Locate the cell with the specified text and output its (X, Y) center coordinate. 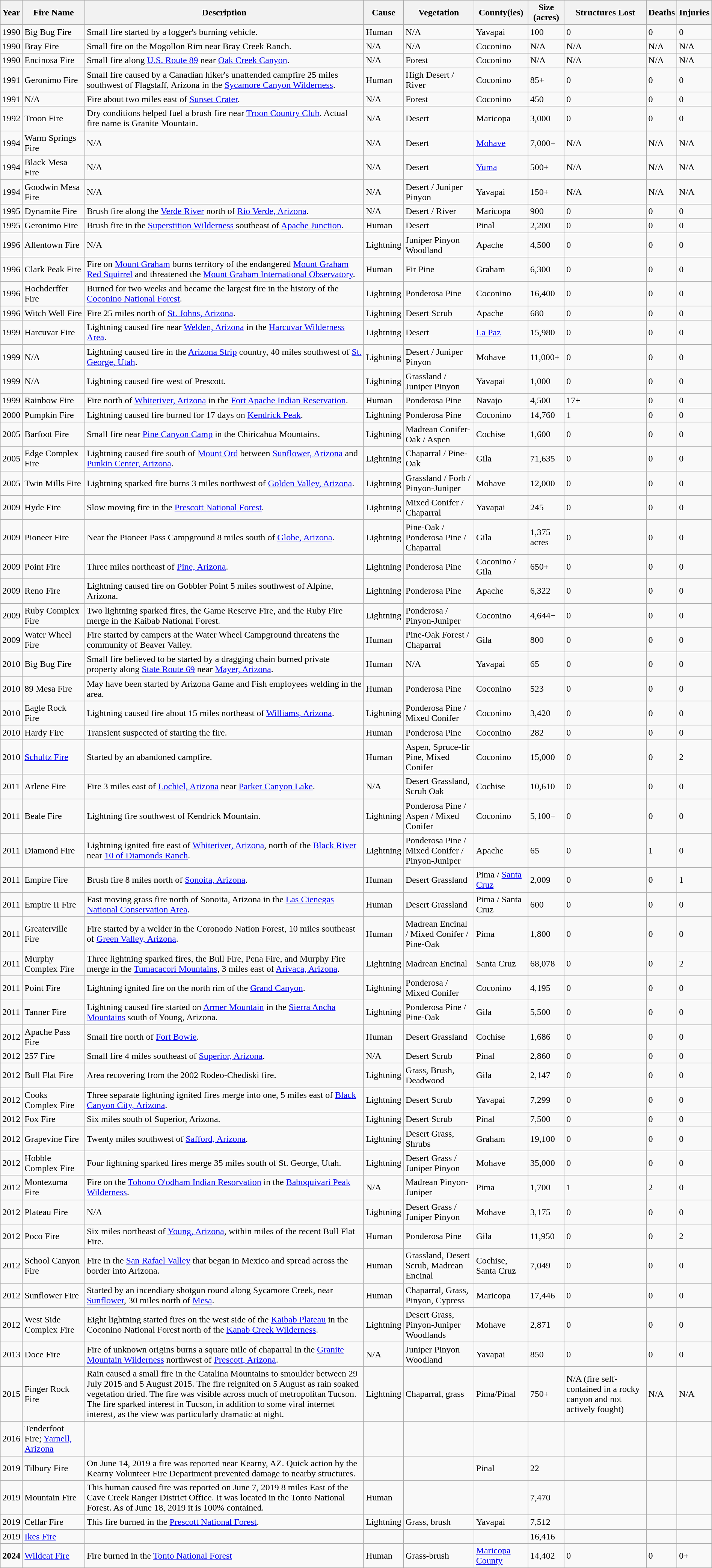
Harcuvar Fire (54, 333)
3,420 (546, 713)
Troon Fire (54, 119)
100 (546, 32)
4,195 (546, 988)
Aspen, Spruce-fir Pine, Mixed Conifer (439, 757)
Grapevine Fire (54, 1138)
22 (546, 1468)
Montezuma Fire (54, 1187)
Warm Springs Fire (54, 143)
Cochise, Santa Cruz (501, 1266)
Eagle Rock Fire (54, 713)
Vegetation (439, 13)
2013 (11, 1354)
Fire on the Tohono O'odham Indian Resorvation in the Baboquivari Peak Wilderness. (224, 1187)
800 (546, 640)
Empire Fire (54, 880)
Small fire 4 miles southeast of Superior, Arizona. (224, 1056)
Pioneer Fire (54, 537)
2,200 (546, 225)
17,446 (546, 1295)
Started by an abandoned campfire. (224, 757)
Ponderosa / Pinyon-Juniper (439, 615)
1,000 (546, 381)
11,000+ (546, 357)
2,009 (546, 880)
14,402 (546, 1556)
Small fire near Pine Canyon Camp in the Chiricahua Mountains. (224, 434)
Bray Fire (54, 46)
Rainbow Fire (54, 401)
Black Mesa Fire (54, 167)
N/A (fire self-contained in a rocky canyon and not actively fought) (605, 1394)
Water Wheel Fire (54, 640)
7,049 (546, 1266)
15,980 (546, 333)
Started by an incendiary shotgun round along Sycamore Creek, near Sunflower, 30 miles north of Mesa. (224, 1295)
Apache Pass Fire (54, 1036)
Edge Complex Fire (54, 459)
West Side Complex Fire (54, 1325)
150+ (546, 191)
Pine-Oak / Ponderosa Pine / Chaparral (439, 537)
Grassland / Forb / Pinyon-Juniper (439, 483)
Diamond Fire (54, 850)
Three separate lightning ignited fires merge into one, 5 miles east of Black Canyon City, Arizona. (224, 1100)
Six miles south of Superior, Arizona. (224, 1119)
Injuries (694, 13)
Year (11, 13)
Sunflower Fire (54, 1295)
7,500 (546, 1119)
11,950 (546, 1236)
Plateau Fire (54, 1212)
Lightning fire southwest of Kendrick Mountain. (224, 816)
523 (546, 689)
Fire Name (54, 13)
Fire 25 miles north of St. Johns, Arizona. (224, 313)
85+ (546, 80)
Reno Fire (54, 591)
Ponderosa / Mixed Conifer (439, 988)
Lightning caused fire on Gobbler Point 5 miles southwest of Alpine, Arizona. (224, 591)
Murphy Complex Fire (54, 963)
Area recovering from the 2002 Rodeo-Chediski fire. (224, 1075)
Small fire north of Fort Bowie. (224, 1036)
Fox Fire (54, 1119)
Fire in the San Rafael Valley that began in Mexico and spread across the border into Arizona. (224, 1266)
17+ (605, 401)
850 (546, 1354)
This fire burned in the Prescott National Forest. (224, 1522)
1992 (11, 119)
School Canyon Fire (54, 1266)
Ponderosa Pine / Pine-Oak (439, 1012)
16,416 (546, 1536)
Poco Fire (54, 1236)
2015 (11, 1394)
Lightning caused fire in the Arizona Strip country, 40 miles southwest of St. George, Utah. (224, 357)
Small fire believed to be started by a dragging chain burned private property along State Route 69 near Mayer, Arizona. (224, 665)
Small fire on the Mogollon Rim near Bray Creek Ranch. (224, 46)
Three miles northeast of Pine, Arizona. (224, 566)
2024 (11, 1556)
Structures Lost (605, 13)
Finger Rock Fire (54, 1394)
Goodwin Mesa Fire (54, 191)
Lightning caused fire started on Armer Mountain in the Sierra Ancha Mountains south of Young, Arizona. (224, 1012)
1,375 acres (546, 537)
Hobble Complex Fire (54, 1163)
257 Fire (54, 1056)
Maricopa County (501, 1556)
Fire about two miles east of Sunset Crater. (224, 99)
Twin Mills Fire (54, 483)
6,322 (546, 591)
35,000 (546, 1163)
Bull Flat Fire (54, 1075)
7,000+ (546, 143)
Eight lightning started fires on the west side of the Kaibab Plateau in the Coconino National Forest north of the Kanab Creek Wilderness. (224, 1325)
Madrean Pinyon-Juniper (439, 1187)
2,871 (546, 1325)
On June 14, 2019 a fire was reported near Kearny, AZ. Quick action by the Kearny Volunteer Fire Department prevented damage to nearby structures. (224, 1468)
750+ (546, 1394)
12,000 (546, 483)
450 (546, 99)
14,760 (546, 415)
Mixed Conifer / Chaparral (439, 508)
0+ (694, 1556)
Navajo (501, 401)
245 (546, 508)
Santa Cruz (501, 963)
Brush fire in the Superstition Wilderness southeast of Apache Junction. (224, 225)
Six miles northeast of Young, Arizona, within miles of the recent Bull Flat Fire. (224, 1236)
1,600 (546, 434)
Fire of unknown origins burns a square mile of chaparral in the Granite Mountain Wilderness northwest of Prescott, Arizona. (224, 1354)
7,512 (546, 1522)
Fire north of Whiteriver, Arizona in the Fort Apache Indian Reservation. (224, 401)
Mountain Fire (54, 1498)
Fire on Mount Graham burns territory of the endangered Mount Graham Red Squirrel and threatened the Mount Graham International Observatory. (224, 270)
Small fire along U.S. Route 89 near Oak Creek Canyon. (224, 60)
Grassland / Juniper Pinyon (439, 381)
3,000 (546, 119)
Madrean Conifer-Oak / Aspen (439, 434)
Lightning caused fire south of Mount Ord between Sunflower, Arizona and Punkin Center, Arizona. (224, 459)
89 Mesa Fire (54, 689)
Small fire started by a logger's burning vehicle. (224, 32)
Desert Grass, Pinyon-Juniper Woodlands (439, 1325)
Pumpkin Fire (54, 415)
600 (546, 904)
282 (546, 733)
Clark Peak Fire (54, 270)
Hochderffer Fire (54, 294)
Ruby Complex Fire (54, 615)
5,500 (546, 1012)
6,300 (546, 270)
Barfoot Fire (54, 434)
2,860 (546, 1056)
Lightning sparked fire burns 3 miles northwest of Golden Valley, Arizona. (224, 483)
County(ies) (501, 13)
Greaterville Fire (54, 934)
4,644+ (546, 615)
16,400 (546, 294)
Doce Fire (54, 1354)
Madrean Encinal / Mixed Conifer / Pine-Oak (439, 934)
2000 (11, 415)
Fire started by a welder in the Coronodo Nation Forest, 10 miles southeast of Green Valley, Arizona. (224, 934)
Coconino / Gila (501, 566)
3,175 (546, 1212)
Four lightning sparked fires merge 35 miles south of St. George, Utah. (224, 1163)
Wildcat Fire (54, 1556)
900 (546, 211)
650+ (546, 566)
Lightning caused fire burned for 17 days on Kendrick Peak. (224, 415)
Lightning ignited fire on the north rim of the Grand Canyon. (224, 988)
Schultz Fire (54, 757)
Dry conditions helped fuel a brush fire near Troon Country Club. Actual fire name is Granite Mountain. (224, 119)
Lightning ignited fire east of Whiteriver, Arizona, north of the Black River near 10 of Diamonds Ranch. (224, 850)
Lightning caused fire near Welden, Arizona in the Harcuvar Wilderness Area. (224, 333)
Chaparral, grass (439, 1394)
68,078 (546, 963)
Ikes Fire (54, 1536)
Brush fire 8 miles north of Sonoita, Arizona. (224, 880)
Lightning caused fire about 15 miles northeast of Williams, Arizona. (224, 713)
Ponderosa Pine / Aspen / Mixed Conifer (439, 816)
Encinosa Fire (54, 60)
Slow moving fire in the Prescott National Forest. (224, 508)
Arlene Fire (54, 786)
Allentown Fire (54, 245)
Grass, Brush, Deadwood (439, 1075)
High Desert / River (439, 80)
2016 (11, 1438)
Tilbury Fire (54, 1468)
Two lightning sparked fires, the Game Reserve Fire, and the Ruby Fire merge in the Kaibab National Forest. (224, 615)
Three lightning sparked fires, the Bull Fire, Pena Fire, and Murphy Fire merge in the Tumacacori Mountains, 3 miles east of Arivaca, Arizona. (224, 963)
Desert Grass, Shrubs (439, 1138)
Desert / River (439, 211)
Desert Grassland, Scrub Oak (439, 786)
Beale Fire (54, 816)
Description (224, 13)
Madrean Encinal (439, 963)
5,100+ (546, 816)
1,686 (546, 1036)
Grassland, Desert Scrub, Madrean Encinal (439, 1266)
Twenty miles southwest of Safford, Arizona. (224, 1138)
2,147 (546, 1075)
71,635 (546, 459)
Hardy Fire (54, 733)
680 (546, 313)
Brush fire along the Verde River north of Rio Verde, Arizona. (224, 211)
Lightning caused fire west of Prescott. (224, 381)
Fire burned in the Tonto National Forest (224, 1556)
Grass-brush (439, 1556)
Witch Well Fire (54, 313)
Tanner Fire (54, 1012)
Yuma (501, 167)
Dynamite Fire (54, 211)
Transient suspected of starting the fire. (224, 733)
Chaparral / Pine-Oak (439, 459)
La Paz (501, 333)
500+ (546, 167)
7,299 (546, 1100)
Fast moving grass fire north of Sonoita, Arizona in the Las Cienegas National Conservation Area. (224, 904)
Ponderosa Pine / Mixed Conifer (439, 713)
Small fire caused by a Canadian hiker's unattended campfire 25 miles southwest of Flagstaff, Arizona in the Sycamore Canyon Wilderness. (224, 80)
Burned for two weeks and became the largest fire in the history of the Coconino National Forest. (224, 294)
1,700 (546, 1187)
Near the Pioneer Pass Campground 8 miles south of Globe, Arizona. (224, 537)
19,100 (546, 1138)
Ponderosa Pine / Mixed Conifer / Pinyon-Juniper (439, 850)
1,800 (546, 934)
15,000 (546, 757)
Grass, brush (439, 1522)
Fire 3 miles east of Lochiel, Arizona near Parker Canyon Lake. (224, 786)
Fir Pine (439, 270)
Chaparral, Grass, Pinyon, Cypress (439, 1295)
May have been started by Arizona Game and Fish employees welding in the area. (224, 689)
Cause (384, 13)
Hyde Fire (54, 508)
Cellar Fire (54, 1522)
Pima/Pinal (501, 1394)
Size (acres) (546, 13)
Fire started by campers at the Water Wheel Campground threatens the community of Beaver Valley. (224, 640)
7,470 (546, 1498)
Cooks Complex Fire (54, 1100)
Tenderfoot Fire; Yarnell, Arizona (54, 1438)
Empire II Fire (54, 904)
10,610 (546, 786)
Deaths (662, 13)
Pine-Oak Forest / Chaparral (439, 640)
